Provide the (X, Y) coordinate of the cell's center where the given text is located.  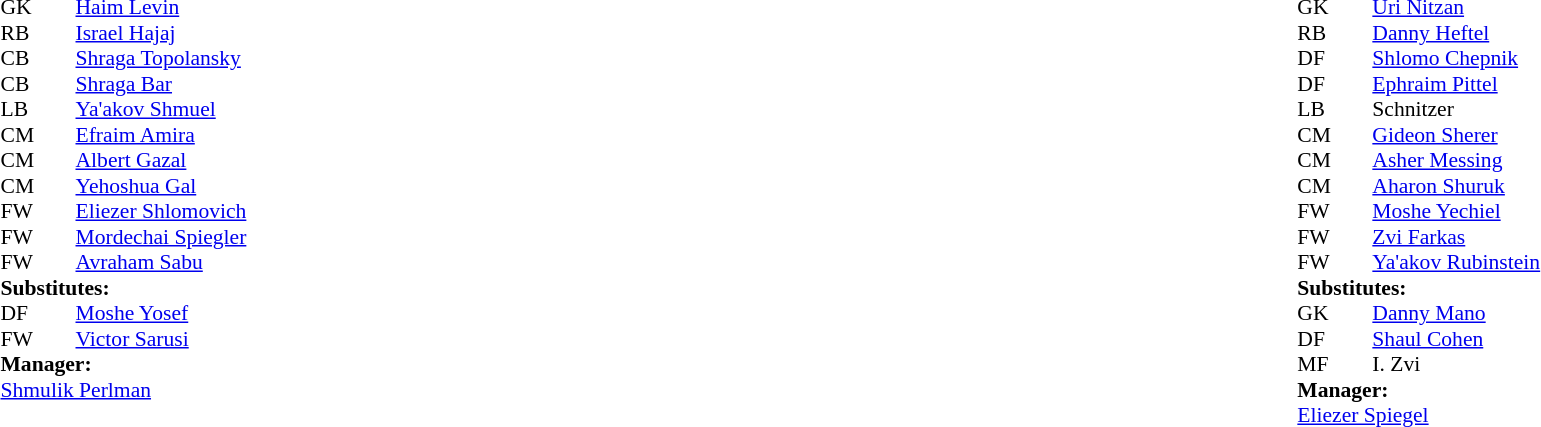
Danny Heftel (1456, 33)
Asher Messing (1456, 161)
Moshe Yechiel (1456, 211)
Shmulik Perlman (123, 390)
Shraga Topolansky (162, 59)
GK (1316, 313)
Danny Mano (1456, 313)
Schnitzer (1456, 109)
Yehoshua Gal (162, 186)
I. Zvi (1456, 365)
MF (1316, 365)
Avraham Sabu (162, 263)
Albert Gazal (162, 161)
Zvi Farkas (1456, 237)
Shlomo Chepnik (1456, 59)
Ephraim Pittel (1456, 84)
Shraga Bar (162, 84)
Israel Hajaj (162, 33)
Ya'akov Shmuel (162, 109)
Mordechai Spiegler (162, 237)
Victor Sarusi (162, 339)
Shaul Cohen (1456, 339)
Eliezer Shlomovich (162, 211)
Moshe Yosef (162, 313)
Efraim Amira (162, 135)
Ya'akov Rubinstein (1456, 263)
Gideon Sherer (1456, 135)
Aharon Shuruk (1456, 186)
